Search for the cell housing the specified text and yield its (x, y) center coordinate. 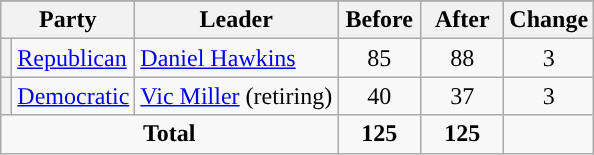
88 (462, 58)
37 (462, 96)
85 (380, 58)
Total (170, 134)
Change (549, 20)
40 (380, 96)
Leader (236, 20)
Republican (74, 58)
Party (68, 20)
Daniel Hawkins (236, 58)
After (462, 20)
Before (380, 20)
Democratic (74, 96)
Vic Miller (retiring) (236, 96)
